Determine the (x, y) coordinate at the center of the cell enclosing the given text.  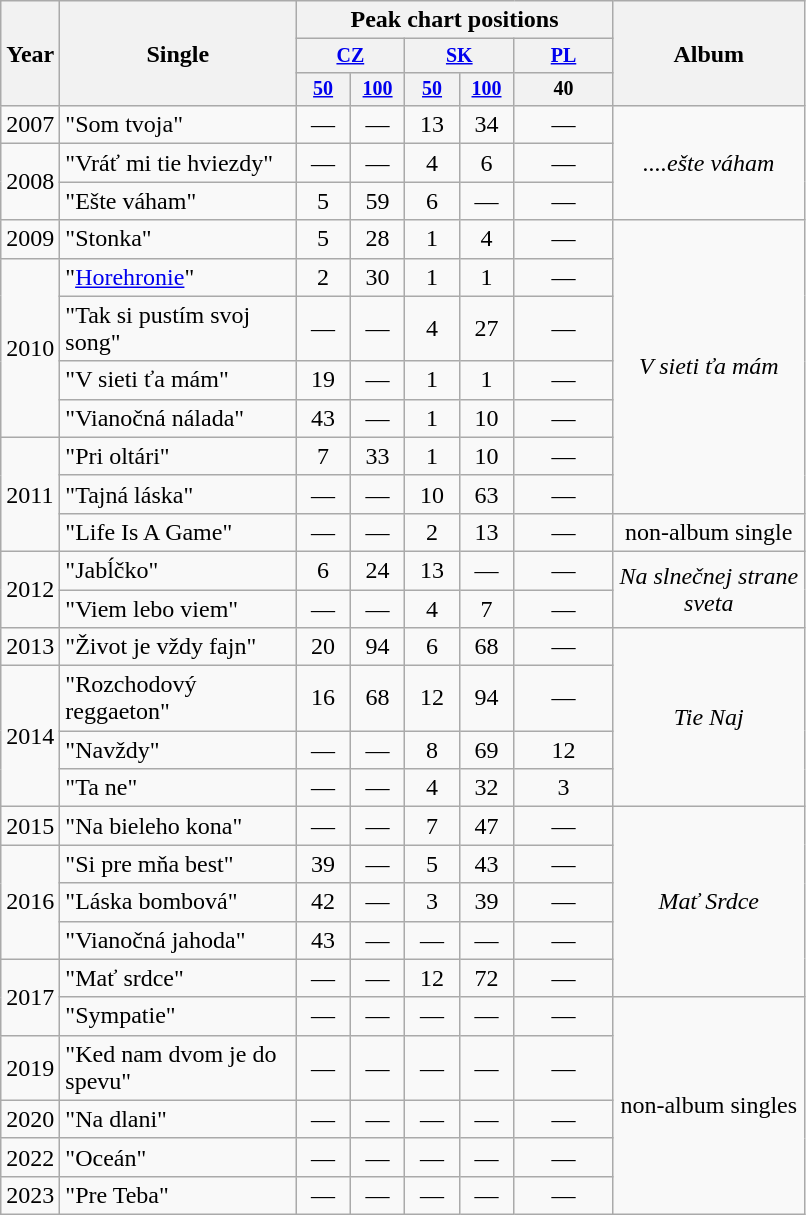
Na slnečnej strane sveta (708, 589)
2015 (30, 826)
2013 (30, 647)
16 (323, 698)
"Na bieleho kona" (178, 826)
2019 (30, 1068)
59 (377, 201)
V sieti ťa mám (708, 366)
2007 (30, 125)
2008 (30, 182)
32 (486, 788)
non-album single (708, 532)
"Rozchodový reggaeton" (178, 698)
2014 (30, 736)
....ešte váham (708, 163)
"Oceán" (178, 1157)
"Horehronie" (178, 277)
"Život je vždy fajn" (178, 647)
Tie Naj (708, 718)
"Pri oltári" (178, 456)
24 (377, 570)
28 (377, 239)
Mať Srdce (708, 902)
non-album singles (708, 1106)
"Navždy" (178, 750)
"Som tvoja" (178, 125)
2020 (30, 1119)
"Viem lebo viem" (178, 609)
"Mať srdce" (178, 978)
69 (486, 750)
"Pre Teba" (178, 1195)
CZ (350, 56)
"Jabĺčko" (178, 570)
19 (323, 380)
Year (30, 54)
Album (708, 54)
2009 (30, 239)
"Na dlani" (178, 1119)
42 (323, 902)
47 (486, 826)
2010 (30, 348)
2022 (30, 1157)
30 (377, 277)
2017 (30, 997)
PL (564, 56)
34 (486, 125)
"Vianočná nálada" (178, 418)
72 (486, 978)
2023 (30, 1195)
Single (178, 54)
"V sieti ťa mám" (178, 380)
"Ešte váham" (178, 201)
2012 (30, 589)
"Vianočná jahoda" (178, 940)
33 (377, 456)
"Vráť mi tie hviezdy" (178, 163)
"Stonka" (178, 239)
2011 (30, 494)
"Tak si pustím svoj song" (178, 328)
"Si pre mňa best" (178, 864)
"Láska bombová" (178, 902)
8 (432, 750)
"Sympatie" (178, 1016)
27 (486, 328)
2016 (30, 902)
"Life Is A Game" (178, 532)
SK (460, 56)
"Tajná láska" (178, 494)
Peak chart positions (454, 20)
"Ta ne" (178, 788)
"Ked nam dvom je do spevu" (178, 1068)
63 (486, 494)
20 (323, 647)
40 (564, 88)
